Determine the [x, y] coordinate at the center of the cell enclosing the given text.  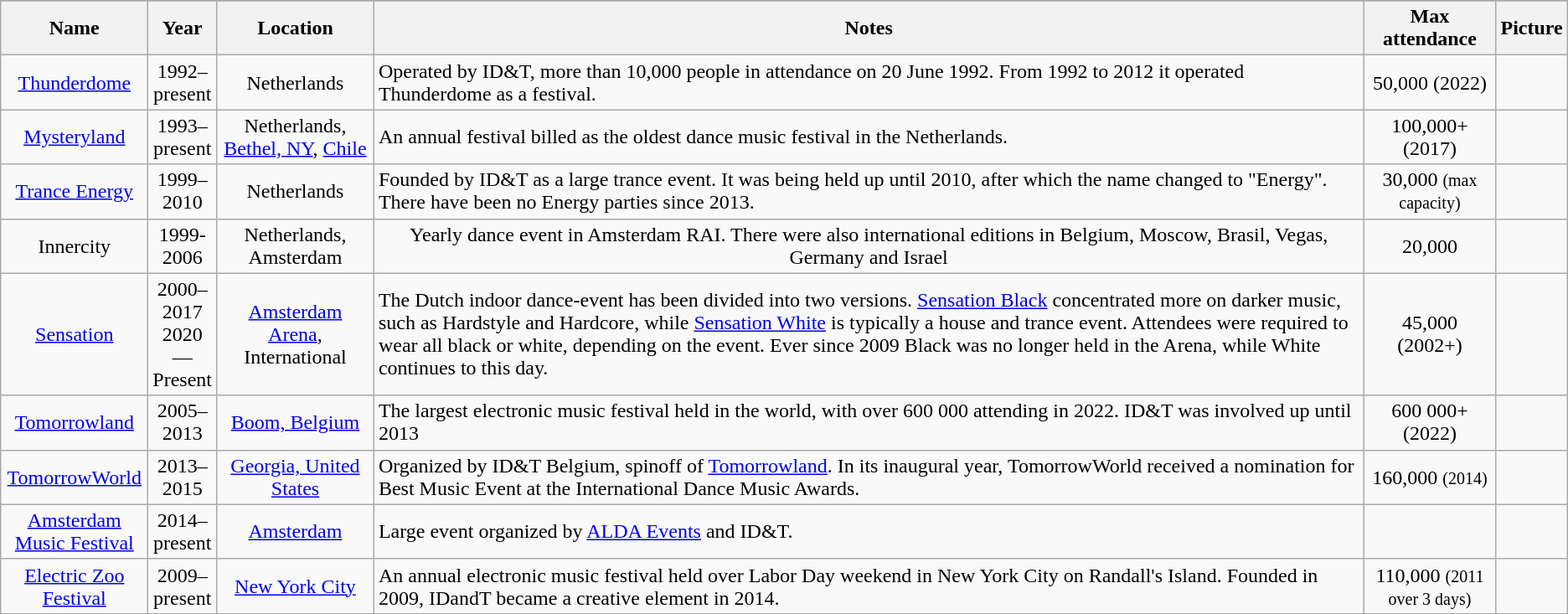
2014–present [183, 531]
Amsterdam [296, 531]
Netherlands, Amsterdam [296, 246]
The largest electronic music festival held in the world, with over 600 000 attending in 2022. ID&T was involved up until 2013 [869, 422]
Notes [869, 28]
1999-2006 [183, 246]
Electric Zoo Festival [75, 586]
Boom, Belgium [296, 422]
2005–2013 [183, 422]
Georgia, United States [296, 477]
Operated by ID&T, more than 10,000 people in attendance on 20 June 1992. From 1992 to 2012 it operated Thunderdome as a festival. [869, 82]
Max attendance [1430, 28]
TomorrowWorld [75, 477]
1992–present [183, 82]
160,000 (2014) [1430, 477]
Sensation [75, 334]
Amsterdam Arena, International [296, 334]
2000–20172020—Present [183, 334]
600 000+ (2022) [1430, 422]
Yearly dance event in Amsterdam RAI. There were also international editions in Belgium, Moscow, Brasil, Vegas, Germany and Israel [869, 246]
45,000 (2002+) [1430, 334]
50,000 (2022) [1430, 82]
Tomorrowland [75, 422]
2013–2015 [183, 477]
2009–present [183, 586]
Name [75, 28]
1993–present [183, 137]
An annual festival billed as the oldest dance music festival in the Netherlands. [869, 137]
110,000 (2011 over 3 days) [1430, 586]
Trance Energy [75, 191]
30,000 (max capacity) [1430, 191]
100,000+ (2017) [1430, 137]
Mysteryland [75, 137]
Large event organized by ALDA Events and ID&T. [869, 531]
Innercity [75, 246]
Amsterdam Music Festival [75, 531]
Picture [1531, 28]
1999–2010 [183, 191]
Year [183, 28]
Netherlands, Bethel, NY, Chile [296, 137]
Location [296, 28]
Thunderdome [75, 82]
New York City [296, 586]
20,000 [1430, 246]
